Return [X, Y] of the center of cell containing provided text 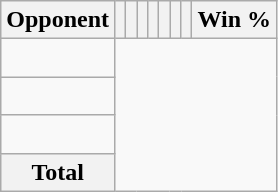
Win % [234, 20]
Opponent [58, 20]
Total [58, 172]
